Detect which cell encompasses the target text, then output its (X, Y) center coordinate. 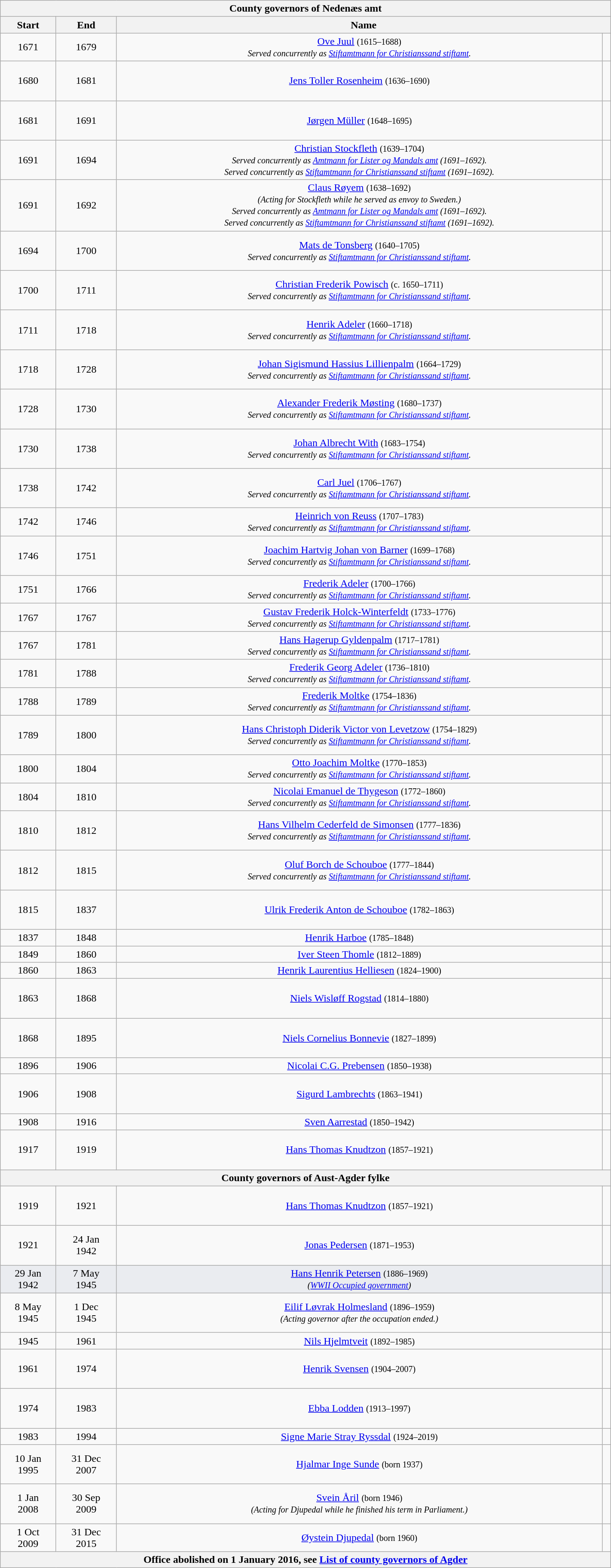
1849 (28, 954)
Hans Vilhelm Cederfeld de Simonsen (1777–1836)Served concurrently as Stiftamtmann for Christianssand stiftamt. (359, 830)
1896 (28, 1066)
Signe Marie Stray Ryssdal (1924–2019) (359, 1436)
Ebba Lodden (1913–1997) (359, 1408)
Hjalmar Inge Sunde (born 1937) (359, 1464)
Mats de Tonsberg (1640–1705)Served concurrently as Stiftamtmann for Christianssand stiftamt. (359, 251)
Name (364, 25)
1680 (28, 81)
Svein Åril (born 1946)(Acting for Djupedal while he finished his term in Parliament.) (359, 1504)
1 Jan2008 (28, 1504)
1895 (86, 1038)
Hans Henrik Petersen (1886–1969)(WWII Occupied government) (359, 1279)
County governors of Nedenæs amt (305, 9)
Nicolai Emanuel de Thygeson (1772–1860)Served concurrently as Stiftamtmann for Christianssand stiftamt. (359, 797)
8 May1945 (28, 1313)
Alexander Frederik Møsting (1680–1737)Served concurrently as Stiftamtmann for Christianssand stiftamt. (359, 409)
1766 (86, 590)
1 Dec1945 (86, 1313)
Carl Juel (1706–1767)Served concurrently as Stiftamtmann for Christianssand stiftamt. (359, 488)
Johan Albrecht With (1683–1754)Served concurrently as Stiftamtmann for Christianssand stiftamt. (359, 449)
Heinrich von Reuss (1707–1783)Served concurrently as Stiftamtmann for Christianssand stiftamt. (359, 522)
County governors of Aust-Agder fylke (305, 1178)
Iver Steen Thomle (1812–1889) (359, 954)
Niels Cornelius Bonnevie (1827–1899) (359, 1038)
Hans Hagerup Gyldenpalm (1717–1781)Served concurrently as Stiftamtmann for Christianssand stiftamt. (359, 646)
Otto Joachim Moltke (1770–1853)Served concurrently as Stiftamtmann for Christianssand stiftamt. (359, 769)
Office abolished on 1 January 2016, see List of county governors of Agder (305, 1560)
30 Sep2009 (86, 1504)
Gustav Frederik Holck-Winterfeldt (1733–1776)Served concurrently as Stiftamtmann for Christianssand stiftamt. (359, 617)
Henrik Harboe (1785–1848) (359, 937)
1 Oct2009 (28, 1538)
Jørgen Müller (1648–1695) (359, 120)
Joachim Hartvig Johan von Barner (1699–1768)Served concurrently as Stiftamtmann for Christianssand stiftamt. (359, 556)
1916 (86, 1122)
31 Dec2015 (86, 1538)
Ove Juul (1615–1688)Served concurrently as Stiftamtmann for Christianssand stiftamt. (359, 47)
Eilif Løvrak Holmesland (1896–1959)(Acting governor after the occupation ended.) (359, 1313)
Sigurd Lambrechts (1863–1941) (359, 1094)
Henrik Svensen (1904–2007) (359, 1369)
1994 (86, 1436)
1917 (28, 1150)
Hans Christoph Diderik Victor von Levetzow (1754–1829)Served concurrently as Stiftamtmann for Christianssand stiftamt. (359, 735)
Oluf Borch de Schouboe (1777–1844)Served concurrently as Stiftamtmann for Christianssand stiftamt. (359, 870)
Øystein Djupedal (born 1960) (359, 1538)
7 May1945 (86, 1279)
Frederik Adeler (1700–1766)Served concurrently as Stiftamtmann for Christianssand stiftamt. (359, 590)
Jens Toller Rosenheim (1636–1690) (359, 81)
Johan Sigismund Hassius Lillienpalm (1664–1729)Served concurrently as Stiftamtmann for Christianssand stiftamt. (359, 369)
Nicolai C.G. Prebensen (1850–1938) (359, 1066)
Sven Aarrestad (1850–1942) (359, 1122)
Ulrik Frederik Anton de Schouboe (1782–1863) (359, 910)
Nils Hjelmtveit (1892–1985) (359, 1341)
Frederik Moltke (1754–1836)Served concurrently as Stiftamtmann for Christianssand stiftamt. (359, 701)
31 Dec2007 (86, 1464)
1945 (28, 1341)
Start (28, 25)
10 Jan1995 (28, 1464)
End (86, 25)
1848 (86, 937)
1692 (86, 205)
29 Jan1942 (28, 1279)
Jonas Pedersen (1871–1953) (359, 1245)
1671 (28, 47)
Henrik Adeler (1660–1718)Served concurrently as Stiftamtmann for Christianssand stiftamt. (359, 330)
Henrik Laurentius Helliesen (1824–1900) (359, 971)
Frederik Georg Adeler (1736–1810)Served concurrently as Stiftamtmann for Christianssand stiftamt. (359, 673)
Niels Wisløff Rogstad (1814–1880) (359, 998)
24 Jan1942 (86, 1245)
1679 (86, 47)
Christian Frederik Powisch (c. 1650–1711)Served concurrently as Stiftamtmann for Christianssand stiftamt. (359, 290)
